Scan for the cell matching the given text and deliver its [X, Y] coordinate at center. 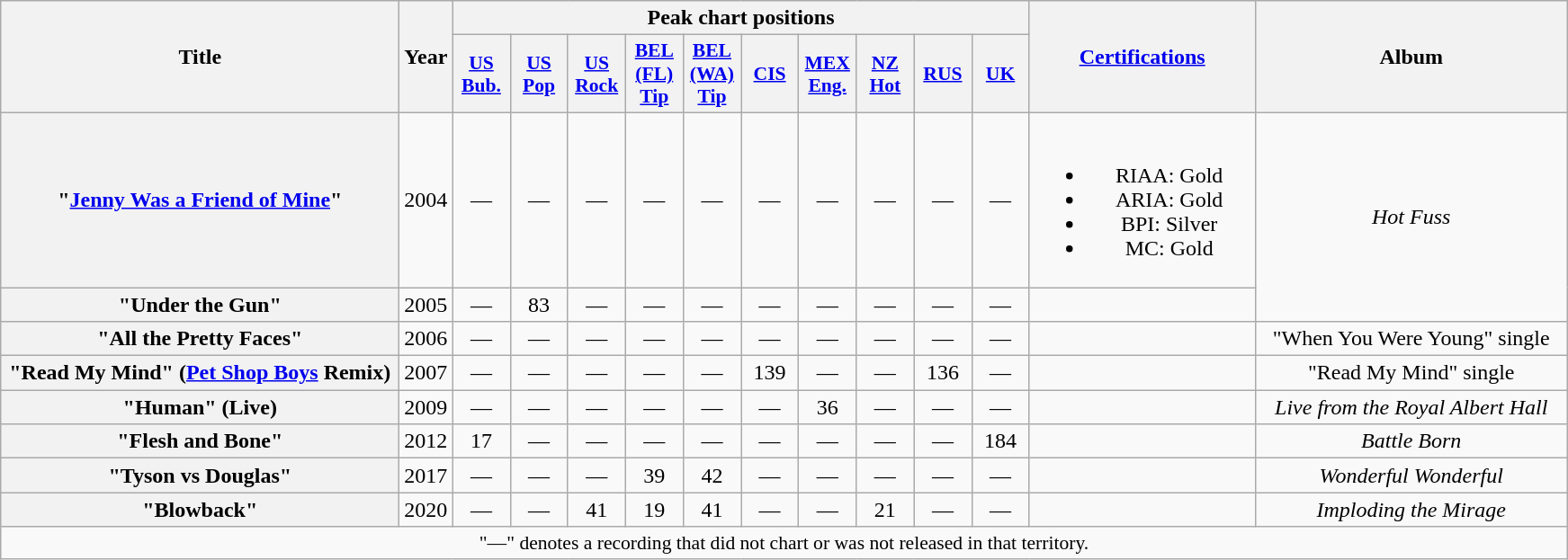
RIAA: GoldARIA: GoldBPI: SilverMC: Gold [1142, 200]
"Under the Gun" [200, 305]
CIS [770, 74]
42 [712, 476]
36 [828, 407]
BEL(WA)Tip [712, 74]
"When You Were Young" single [1411, 339]
RUS [943, 74]
"Blowback" [200, 510]
2006 [426, 339]
Battle Born [1411, 441]
83 [539, 305]
136 [943, 373]
39 [654, 476]
184 [1000, 441]
"Read My Mind" (Pet Shop Boys Remix) [200, 373]
Year [426, 58]
"—" denotes a recording that did not chart or was not released in that territory. [784, 543]
Hot Fuss [1411, 217]
Certifications [1142, 58]
2020 [426, 510]
19 [654, 510]
139 [770, 373]
17 [481, 441]
"Human" (Live) [200, 407]
2007 [426, 373]
"Flesh and Bone" [200, 441]
USRock [596, 74]
2017 [426, 476]
2012 [426, 441]
2005 [426, 305]
"All the Pretty Faces" [200, 339]
BEL(FL)Tip [654, 74]
UK [1000, 74]
2009 [426, 407]
"Tyson vs Douglas" [200, 476]
"Read My Mind" single [1411, 373]
"Jenny Was a Friend of Mine" [200, 200]
US Bub. [481, 74]
Album [1411, 58]
NZHot [885, 74]
Peak chart positions [741, 18]
Imploding the Mirage [1411, 510]
USPop [539, 74]
Live from the Royal Albert Hall [1411, 407]
2004 [426, 200]
Title [200, 58]
Wonderful Wonderful [1411, 476]
MEXEng. [828, 74]
21 [885, 510]
